Output the [X, Y] coordinate of the center of the cell containing the given text.  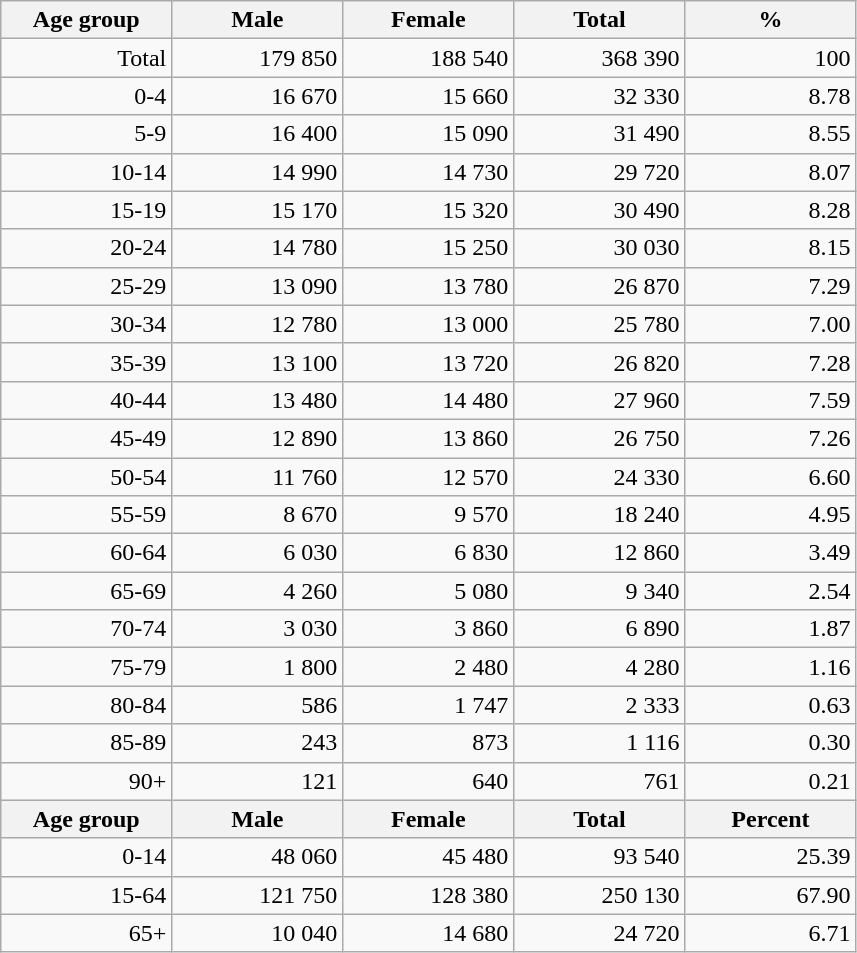
29 720 [600, 172]
14 730 [428, 172]
25-29 [86, 286]
4 280 [600, 667]
18 240 [600, 515]
Percent [770, 819]
10 040 [258, 933]
8.55 [770, 134]
2 333 [600, 705]
8.78 [770, 96]
11 760 [258, 477]
5-9 [86, 134]
26 820 [600, 362]
7.26 [770, 438]
% [770, 20]
0-14 [86, 857]
25.39 [770, 857]
13 860 [428, 438]
12 570 [428, 477]
93 540 [600, 857]
12 890 [258, 438]
50-54 [86, 477]
0.63 [770, 705]
128 380 [428, 895]
586 [258, 705]
8.15 [770, 248]
15 250 [428, 248]
0.21 [770, 781]
30-34 [86, 324]
368 390 [600, 58]
60-64 [86, 553]
873 [428, 743]
15 320 [428, 210]
35-39 [86, 362]
1.16 [770, 667]
100 [770, 58]
8 670 [258, 515]
9 340 [600, 591]
15-64 [86, 895]
1 116 [600, 743]
26 870 [600, 286]
4.95 [770, 515]
48 060 [258, 857]
13 480 [258, 400]
85-89 [86, 743]
3.49 [770, 553]
1 747 [428, 705]
761 [600, 781]
31 490 [600, 134]
1 800 [258, 667]
24 720 [600, 933]
7.28 [770, 362]
15 170 [258, 210]
14 480 [428, 400]
10-14 [86, 172]
14 780 [258, 248]
0.30 [770, 743]
3 030 [258, 629]
25 780 [600, 324]
6 830 [428, 553]
45-49 [86, 438]
640 [428, 781]
13 780 [428, 286]
12 860 [600, 553]
15 660 [428, 96]
121 750 [258, 895]
13 100 [258, 362]
6 890 [600, 629]
6.60 [770, 477]
20-24 [86, 248]
30 490 [600, 210]
1.87 [770, 629]
250 130 [600, 895]
7.59 [770, 400]
2 480 [428, 667]
45 480 [428, 857]
13 720 [428, 362]
6 030 [258, 553]
16 400 [258, 134]
121 [258, 781]
67.90 [770, 895]
75-79 [86, 667]
4 260 [258, 591]
13 000 [428, 324]
27 960 [600, 400]
16 670 [258, 96]
15 090 [428, 134]
70-74 [86, 629]
80-84 [86, 705]
0-4 [86, 96]
32 330 [600, 96]
65-69 [86, 591]
14 680 [428, 933]
15-19 [86, 210]
8.28 [770, 210]
8.07 [770, 172]
90+ [86, 781]
5 080 [428, 591]
40-44 [86, 400]
7.29 [770, 286]
65+ [86, 933]
6.71 [770, 933]
179 850 [258, 58]
9 570 [428, 515]
243 [258, 743]
2.54 [770, 591]
55-59 [86, 515]
12 780 [258, 324]
14 990 [258, 172]
7.00 [770, 324]
30 030 [600, 248]
188 540 [428, 58]
26 750 [600, 438]
13 090 [258, 286]
3 860 [428, 629]
24 330 [600, 477]
